From the cell containing the given text, extract its center point as [x, y] coordinate. 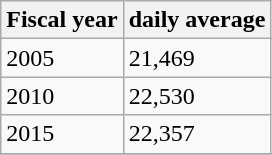
daily average [197, 20]
21,469 [197, 58]
2005 [62, 58]
22,357 [197, 134]
Fiscal year [62, 20]
2010 [62, 96]
22,530 [197, 96]
2015 [62, 134]
